Search for the cell housing the specified text and yield its [X, Y] center coordinate. 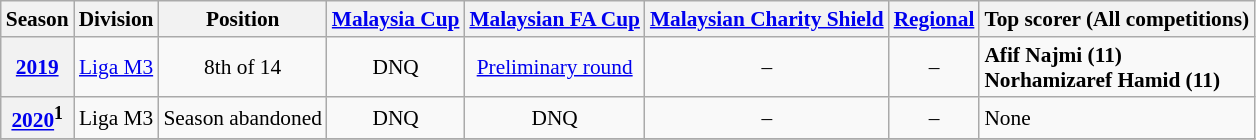
Regional [934, 19]
8th of 14 [242, 68]
Malaysian Charity Shield [767, 19]
None [1116, 118]
Malaysian FA Cup [554, 19]
Afif Najmi (11) Norhamizaref Hamid (11) [1116, 68]
2019 [38, 68]
Malaysia Cup [396, 19]
Preliminary round [554, 68]
Season [38, 19]
Top scorer (All competitions) [1116, 19]
Position [242, 19]
Division [116, 19]
Season abandoned [242, 118]
20201 [38, 118]
